Search for the cell housing the specified text and yield its (X, Y) center coordinate. 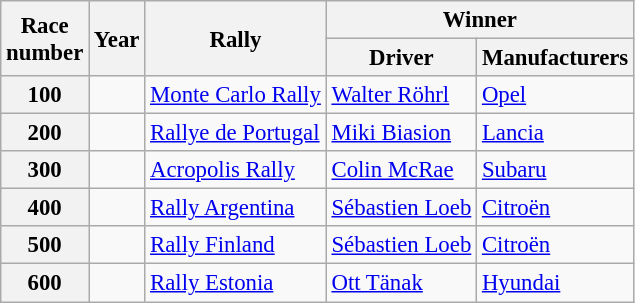
Ott Tänak (401, 283)
Rally Estonia (236, 283)
Hyundai (556, 283)
Monte Carlo Rally (236, 95)
400 (45, 208)
200 (45, 133)
Colin McRae (401, 170)
Walter Röhrl (401, 95)
300 (45, 170)
Racenumber (45, 38)
Manufacturers (556, 58)
100 (45, 95)
Rallye de Portugal (236, 133)
Acropolis Rally (236, 170)
Subaru (556, 170)
Opel (556, 95)
Year (117, 38)
Driver (401, 58)
Rally (236, 38)
Rally Finland (236, 245)
500 (45, 245)
Winner (480, 20)
Lancia (556, 133)
Miki Biasion (401, 133)
Rally Argentina (236, 208)
600 (45, 283)
